Extract the [X, Y] coordinate from the center of the cell holding the provided text.  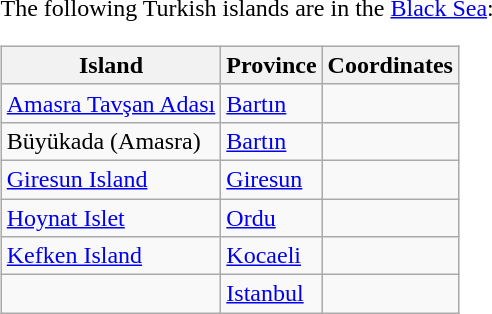
Amasra Tavşan Adası [111, 103]
Kefken Island [111, 256]
Kocaeli [272, 256]
Coordinates [390, 65]
Giresun [272, 179]
Istanbul [272, 294]
Giresun Island [111, 179]
Ordu [272, 217]
Island [111, 65]
Büyükada (Amasra) [111, 141]
Province [272, 65]
Hoynat Islet [111, 217]
